Provide the (X, Y) coordinate of the cell's center where the given text is located.  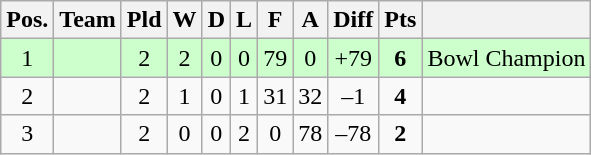
31 (276, 96)
–78 (354, 134)
6 (400, 58)
L (244, 20)
Diff (354, 20)
3 (28, 134)
Bowl Champion (506, 58)
32 (310, 96)
Pld (144, 20)
A (310, 20)
D (216, 20)
78 (310, 134)
+79 (354, 58)
Team (88, 20)
W (184, 20)
Pts (400, 20)
4 (400, 96)
–1 (354, 96)
F (276, 20)
Pos. (28, 20)
79 (276, 58)
